Return the (X, Y) coordinate for the center point of the cell that contains the specified text.  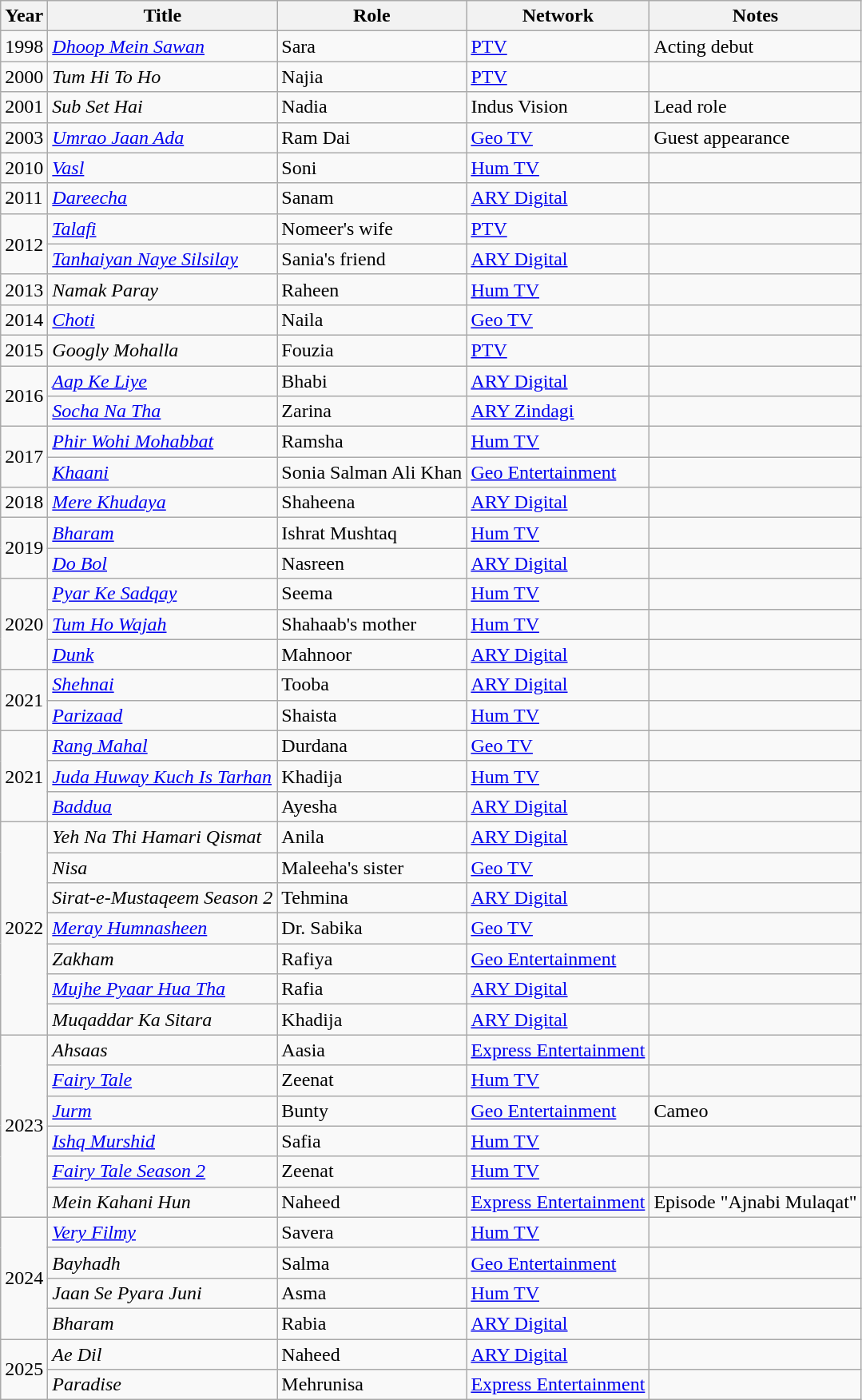
Jaan Se Pyara Juni (163, 1293)
Tum Hi To Ho (163, 77)
Talafi (163, 229)
Namak Paray (163, 289)
Mere Khudaya (163, 503)
Notes (756, 16)
ARY Zindagi (558, 412)
2016 (24, 396)
Mein Kahani Hun (163, 1202)
Salma (372, 1263)
Dhoop Mein Sawan (163, 46)
Dareecha (163, 198)
Lead role (756, 107)
Khaani (163, 472)
Tehmina (372, 898)
2022 (24, 928)
Zakham (163, 959)
Aap Ke Liye (163, 381)
Very Filmy (163, 1232)
Durdana (372, 746)
Aasia (372, 1050)
Ishq Murshid (163, 1141)
Indus Vision (558, 107)
Mehrunisa (372, 1385)
Ae Dil (163, 1354)
Phir Wohi Mohabbat (163, 442)
Ahsaas (163, 1050)
Bayhadh (163, 1263)
Nomeer's wife (372, 229)
Shaheena (372, 503)
Nasreen (372, 563)
Umrao Jaan Ada (163, 137)
Seema (372, 594)
Shaista (372, 715)
Episode "Ajnabi Mulaqat" (756, 1202)
Dunk (163, 654)
Muqaddar Ka Sitara (163, 1020)
Savera (372, 1232)
Shahaab's mother (372, 624)
2025 (24, 1370)
Rabia (372, 1323)
Sub Set Hai (163, 107)
2020 (24, 624)
Dr. Sabika (372, 929)
Do Bol (163, 563)
Mujhe Pyaar Hua Tha (163, 989)
Soni (372, 168)
2013 (24, 289)
2014 (24, 320)
Parizaad (163, 715)
1998 (24, 46)
Tooba (372, 685)
Fairy Tale (163, 1080)
Year (24, 16)
Nadia (372, 107)
Jurm (163, 1111)
Fairy Tale Season 2 (163, 1171)
Socha Na Tha (163, 412)
Baddua (163, 806)
Sonia Salman Ali Khan (372, 472)
Bhabi (372, 381)
Tum Ho Wajah (163, 624)
Acting debut (756, 46)
Naila (372, 320)
2003 (24, 137)
Meray Humnasheen (163, 929)
Ram Dai (372, 137)
Tanhaiyan Naye Silsilay (163, 259)
2019 (24, 548)
Role (372, 16)
Maleeha's sister (372, 867)
Sanam (372, 198)
Nisa (163, 867)
2017 (24, 457)
Pyar Ke Sadqay (163, 594)
Guest appearance (756, 137)
2011 (24, 198)
Bunty (372, 1111)
Ishrat Mushtaq (372, 533)
Title (163, 16)
2024 (24, 1278)
Asma (372, 1293)
Shehnai (163, 685)
Yeh Na Thi Hamari Qismat (163, 837)
Network (558, 16)
Ramsha (372, 442)
Choti (163, 320)
Mahnoor (372, 654)
2010 (24, 168)
Najia (372, 77)
2015 (24, 350)
Raheen (372, 289)
Anila (372, 837)
Rang Mahal (163, 746)
Zarina (372, 412)
2012 (24, 244)
2023 (24, 1126)
Rafiya (372, 959)
Cameo (756, 1111)
Vasl (163, 168)
Paradise (163, 1385)
Rafia (372, 989)
2001 (24, 107)
Fouzia (372, 350)
2000 (24, 77)
2018 (24, 503)
Juda Huway Kuch Is Tarhan (163, 776)
Ayesha (372, 806)
Sara (372, 46)
Sirat-e-Mustaqeem Season 2 (163, 898)
Googly Mohalla (163, 350)
Safia (372, 1141)
Sania's friend (372, 259)
